Provide the [X, Y] coordinate of the cell's center where the given text is located.  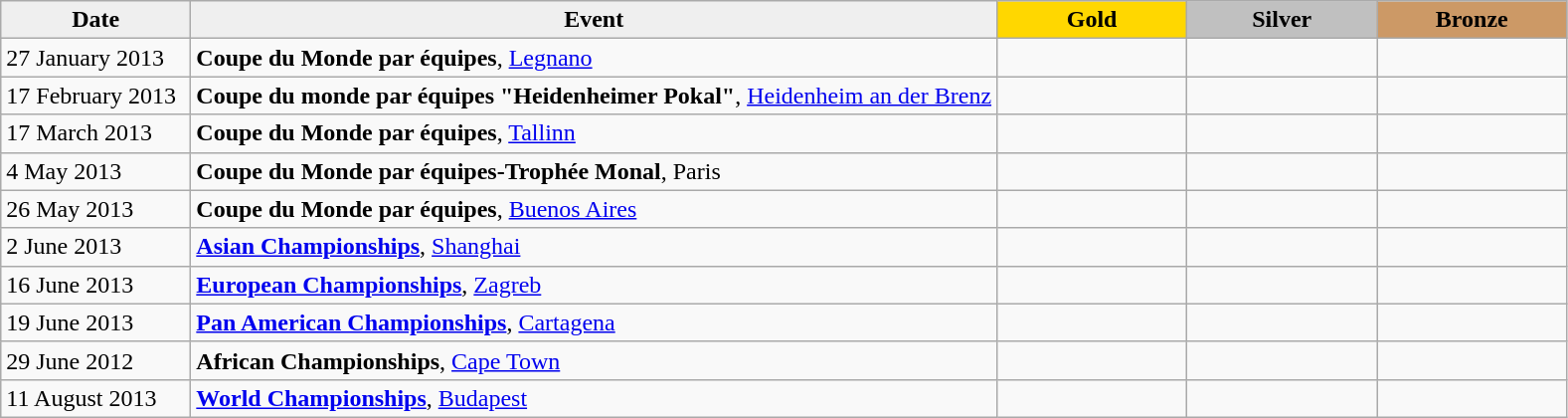
Coupe du Monde par équipes, Legnano [595, 58]
European Championships, Zagreb [595, 285]
Date [95, 20]
2 June 2013 [95, 247]
Coupe du Monde par équipes, Buenos Aires [595, 209]
19 June 2013 [95, 322]
African Championships, Cape Town [595, 360]
11 August 2013 [95, 398]
Coupe du monde par équipes "Heidenheimer Pokal", Heidenheim an der Brenz [595, 96]
Asian Championships, Shanghai [595, 247]
26 May 2013 [95, 209]
Coupe du Monde par équipes-Trophée Monal, Paris [595, 171]
Silver [1283, 20]
17 March 2013 [95, 133]
Gold [1092, 20]
16 June 2013 [95, 285]
World Championships, Budapest [595, 398]
Coupe du Monde par équipes, Tallinn [595, 133]
4 May 2013 [95, 171]
Event [595, 20]
Bronze [1472, 20]
29 June 2012 [95, 360]
27 January 2013 [95, 58]
17 February 2013 [95, 96]
Pan American Championships, Cartagena [595, 322]
